Search for the cell housing the specified text and yield its (X, Y) center coordinate. 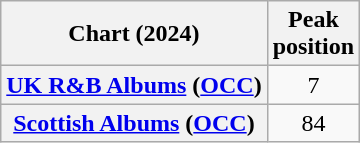
84 (313, 123)
7 (313, 85)
UK R&B Albums (OCC) (134, 85)
Peak position (313, 34)
Scottish Albums (OCC) (134, 123)
Chart (2024) (134, 34)
